Return the (X, Y) coordinate for the center point of the cell that contains the specified text.  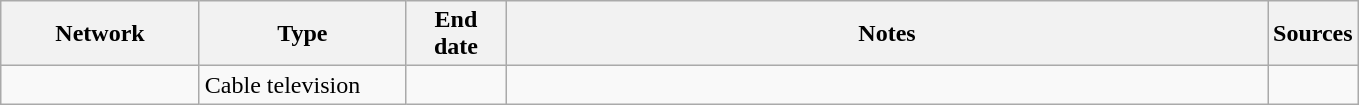
Network (100, 34)
Sources (1314, 34)
Type (302, 34)
End date (456, 34)
Notes (886, 34)
Cable television (302, 85)
